Output the (x, y) coordinate of the center of the cell containing the given text.  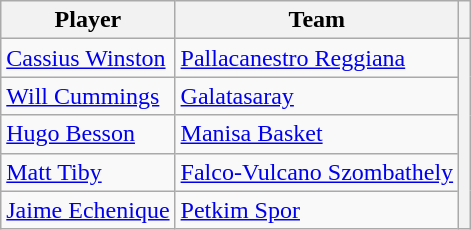
Player (88, 20)
Cassius Winston (88, 58)
Galatasaray (317, 96)
Jaime Echenique (88, 210)
Petkim Spor (317, 210)
Hugo Besson (88, 134)
Manisa Basket (317, 134)
Will Cummings (88, 96)
Matt Tiby (88, 172)
Pallacanestro Reggiana (317, 58)
Falco-Vulcano Szombathely (317, 172)
Team (317, 20)
